Locate the cell with the specified text and output its [x, y] center coordinate. 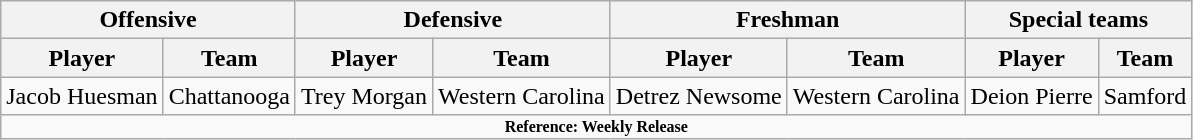
Special teams [1078, 20]
Chattanooga [229, 96]
Deion Pierre [1032, 96]
Detrez Newsome [698, 96]
Offensive [148, 20]
Defensive [452, 20]
Jacob Huesman [82, 96]
Reference: Weekly Release [596, 127]
Trey Morgan [364, 96]
Freshman [788, 20]
Samford [1145, 96]
